Return (X, Y) of the center of cell containing provided text 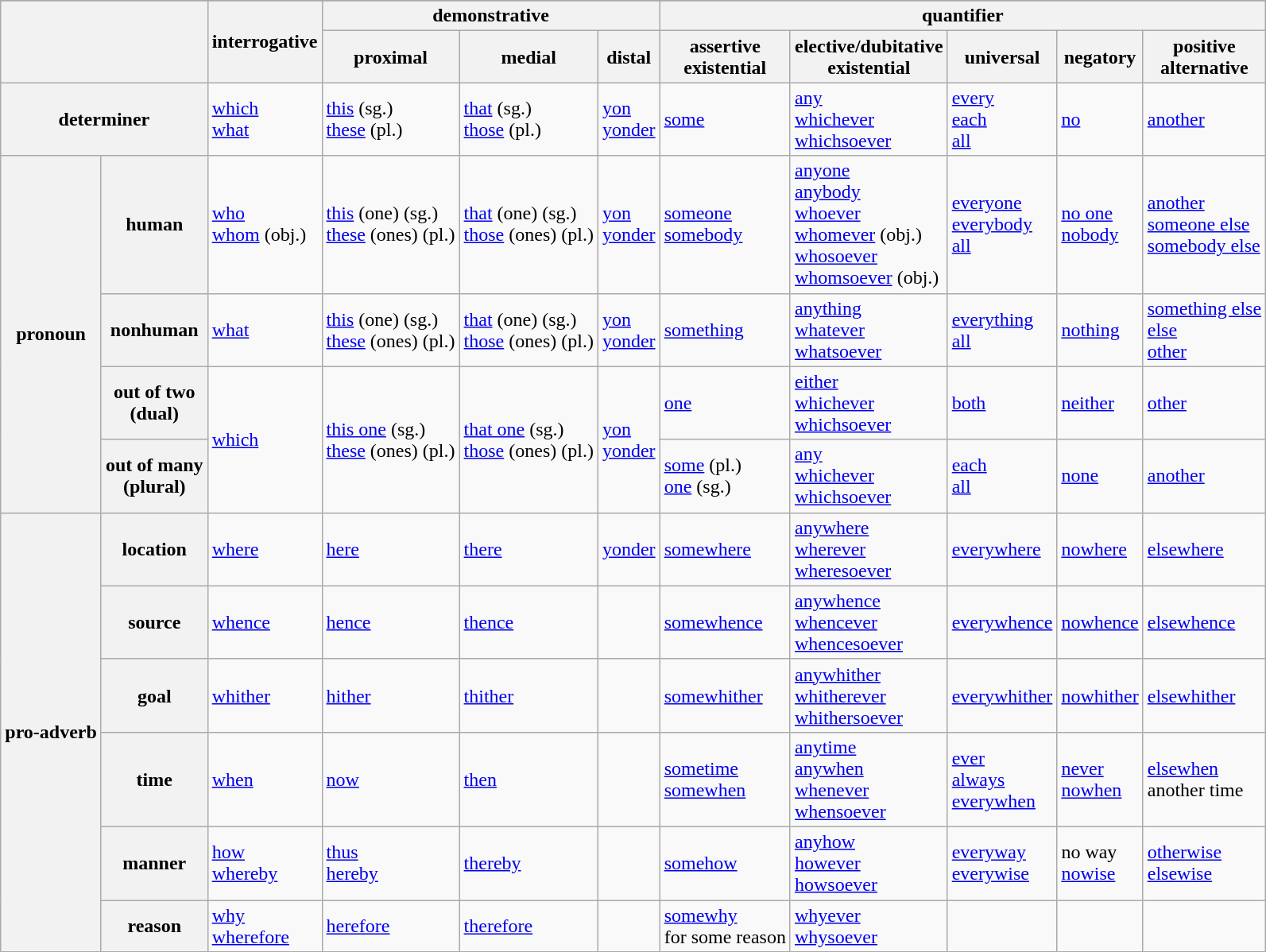
whichwhat (265, 119)
both (1002, 403)
otherwiseelsewise (1204, 863)
hence (391, 622)
neither (1100, 403)
time (154, 779)
somewhence (725, 622)
elsewhenanother time (1204, 779)
here (391, 549)
somewhither (725, 695)
anywherewhereverwheresoever (869, 549)
other (1204, 403)
positive alternative (1204, 57)
there (528, 549)
where (265, 549)
therefore (528, 925)
nowhere (1100, 549)
everythingall (1002, 330)
somewhere (725, 549)
no onenobody (1100, 224)
nowhence (1100, 622)
what (265, 330)
everywhere (1002, 549)
out of many (plural) (154, 476)
which (265, 439)
sometimesomewhen (725, 779)
proximal (391, 57)
everyeachall (1002, 119)
universal (1002, 57)
manner (154, 863)
howwhereby (265, 863)
that one (sg.)those (ones) (pl.) (528, 439)
thither (528, 695)
nonhuman (154, 330)
none (1100, 476)
location (154, 549)
something (725, 330)
this (sg.)these (pl.) (391, 119)
somehow (725, 863)
everywhither (1002, 695)
someonesomebody (725, 224)
when (265, 779)
nothing (1100, 330)
negatory (1100, 57)
no waynowise (1100, 863)
whither (265, 695)
thereby (528, 863)
elective/dubitative existential (869, 57)
assertive existential (725, 57)
this one (sg.)these (ones) (pl.) (391, 439)
thushereby (391, 863)
quantifier (962, 16)
eitherwhicheverwhichsoever (869, 403)
elsewhence (1204, 622)
anythingwhateverwhatsoever (869, 330)
demonstrative (491, 16)
determiner (104, 119)
everywayeverywise (1002, 863)
anywhencewhenceverwhencesoever (869, 622)
out of two (dual) (154, 403)
yonder (629, 549)
eachall (1002, 476)
whyeverwhysoever (869, 925)
then (528, 779)
nevernowhen (1100, 779)
pronoun (51, 334)
now (391, 779)
anothersomeone elsesomebody else (1204, 224)
whywherefore (265, 925)
elsewhither (1204, 695)
whence (265, 622)
source (154, 622)
anyhowhoweverhowsoever (869, 863)
everyoneeverybodyall (1002, 224)
herefore (391, 925)
no (1100, 119)
medial (528, 57)
everywhence (1002, 622)
anywhitherwhithereverwhithersoever (869, 695)
goal (154, 695)
something elseelseother (1204, 330)
pro-adverb (51, 732)
anyoneanybodywhoeverwhomever (obj.)whosoeverwhomsoever (obj.) (869, 224)
hither (391, 695)
anytimeanywhenwheneverwhensoever (869, 779)
one (725, 403)
human (154, 224)
some (pl.)one (sg.) (725, 476)
interrogative (265, 41)
reason (154, 925)
that (sg.)those (pl.) (528, 119)
elsewhere (1204, 549)
thence (528, 622)
distal (629, 57)
somewhyfor some reason (725, 925)
whowhom (obj.) (265, 224)
some (725, 119)
nowhither (1100, 695)
everalwayseverywhen (1002, 779)
